Output the (X, Y) coordinate of the center of the cell containing the given text.  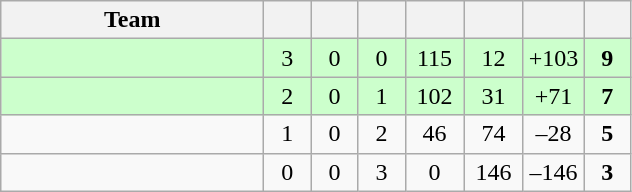
102 (434, 96)
12 (494, 58)
115 (434, 58)
7 (608, 96)
146 (494, 172)
+71 (554, 96)
9 (608, 58)
74 (494, 134)
31 (494, 96)
46 (434, 134)
–146 (554, 172)
5 (608, 134)
–28 (554, 134)
+103 (554, 58)
Team (132, 20)
